From the cell containing the given text, extract its center point as (x, y) coordinate. 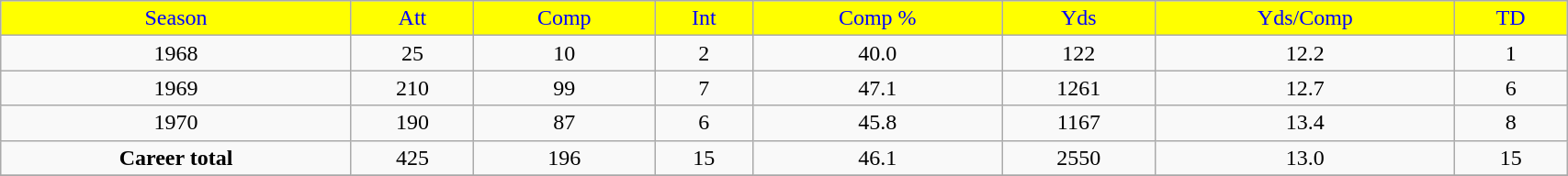
122 (1078, 53)
Season (176, 18)
Comp % (878, 18)
10 (564, 53)
40.0 (878, 53)
2 (704, 53)
25 (412, 53)
425 (412, 158)
99 (564, 88)
1167 (1078, 123)
87 (564, 123)
12.7 (1305, 88)
46.1 (878, 158)
1970 (176, 123)
1969 (176, 88)
45.8 (878, 123)
47.1 (878, 88)
190 (412, 123)
Career total (176, 158)
Yds/Comp (1305, 18)
Comp (564, 18)
196 (564, 158)
1968 (176, 53)
TD (1511, 18)
Int (704, 18)
2550 (1078, 158)
Att (412, 18)
1261 (1078, 88)
12.2 (1305, 53)
13.4 (1305, 123)
Yds (1078, 18)
210 (412, 88)
7 (704, 88)
8 (1511, 123)
13.0 (1305, 158)
1 (1511, 53)
